Determine the [X, Y] coordinate at the center of the cell enclosing the given text.  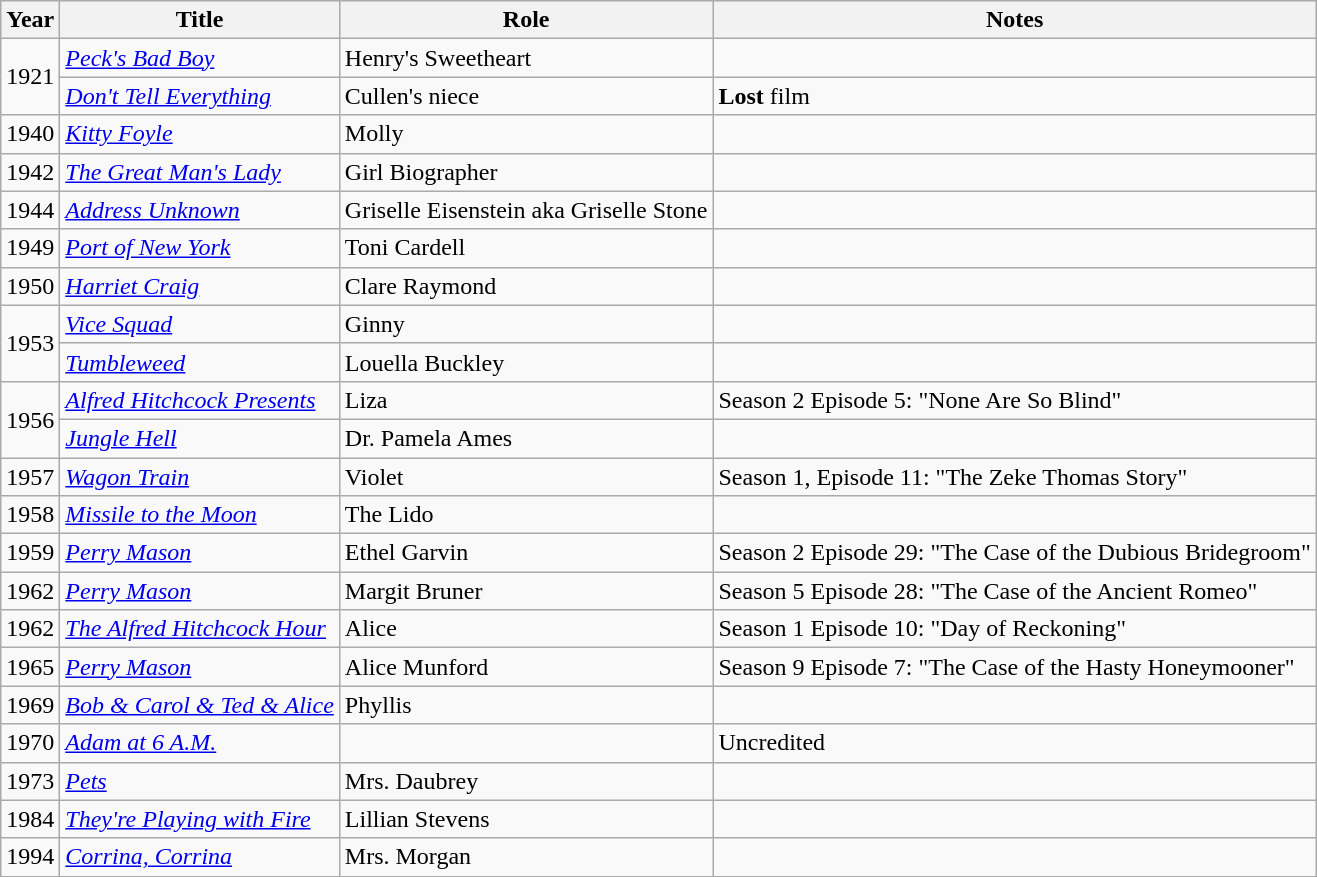
The Alfred Hitchcock Hour [200, 629]
Year [30, 20]
Season 9 Episode 7: "The Case of the Hasty Honeymooner" [1014, 667]
Margit Bruner [526, 591]
Alice [526, 629]
Harriet Craig [200, 286]
Dr. Pamela Ames [526, 438]
They're Playing with Fire [200, 819]
1944 [30, 210]
Griselle Eisenstein aka Griselle Stone [526, 210]
Role [526, 20]
1921 [30, 77]
The Lido [526, 515]
1949 [30, 248]
Wagon Train [200, 477]
Season 5 Episode 28: "The Case of the Ancient Romeo" [1014, 591]
1958 [30, 515]
1994 [30, 857]
Lost film [1014, 96]
Alfred Hitchcock Presents [200, 400]
Alice Munford [526, 667]
1957 [30, 477]
Title [200, 20]
Pets [200, 781]
Adam at 6 A.M. [200, 743]
Jungle Hell [200, 438]
Ethel Garvin [526, 553]
Notes [1014, 20]
1959 [30, 553]
The Great Man's Lady [200, 172]
Liza [526, 400]
Vice Squad [200, 324]
Uncredited [1014, 743]
Season 1 Episode 10: "Day of Reckoning" [1014, 629]
Mrs. Morgan [526, 857]
1984 [30, 819]
Henry's Sweetheart [526, 58]
1953 [30, 343]
Peck's Bad Boy [200, 58]
1973 [30, 781]
Girl Biographer [526, 172]
Mrs. Daubrey [526, 781]
Violet [526, 477]
Address Unknown [200, 210]
1956 [30, 419]
Molly [526, 134]
Cullen's niece [526, 96]
Tumbleweed [200, 362]
Louella Buckley [526, 362]
1940 [30, 134]
Season 2 Episode 5: "None Are So Blind" [1014, 400]
Ginny [526, 324]
Toni Cardell [526, 248]
1965 [30, 667]
Don't Tell Everything [200, 96]
Corrina, Corrina [200, 857]
1970 [30, 743]
Kitty Foyle [200, 134]
1950 [30, 286]
1942 [30, 172]
Missile to the Moon [200, 515]
Lillian Stevens [526, 819]
1969 [30, 705]
Port of New York [200, 248]
Season 1, Episode 11: "The Zeke Thomas Story" [1014, 477]
Bob & Carol & Ted & Alice [200, 705]
Season 2 Episode 29: "The Case of the Dubious Bridegroom" [1014, 553]
Phyllis [526, 705]
Clare Raymond [526, 286]
